Find where the given text appears and provide that cell's center as (x, y) coordinate. 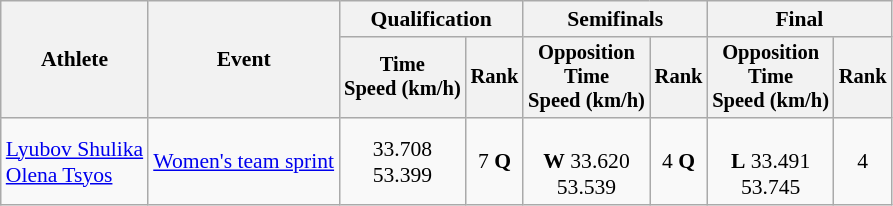
33.70853.399 (402, 162)
Event (244, 60)
TimeSpeed (km/h) (402, 78)
4 (863, 162)
4 Q (679, 162)
Athlete (74, 60)
7 Q (495, 162)
Final (799, 19)
Qualification (431, 19)
L 33.49153.745 (770, 162)
Women's team sprint (244, 162)
W 33.62053.539 (586, 162)
Semifinals (615, 19)
Lyubov ShulikaOlena Tsyos (74, 162)
